Capture the cell that displays the provided text and extract its [x, y] central coordinate. 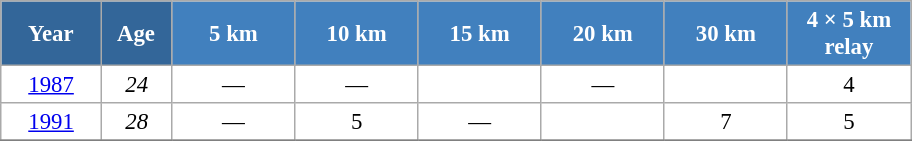
5 km [234, 34]
Year [52, 34]
24 [136, 85]
10 km [356, 34]
7 [726, 122]
1987 [52, 85]
Age [136, 34]
4 [848, 85]
15 km [480, 34]
1991 [52, 122]
30 km [726, 34]
28 [136, 122]
4 × 5 km relay [848, 34]
20 km [602, 34]
